For the text-containing cell, return its midpoint in [x, y] coordinate format. 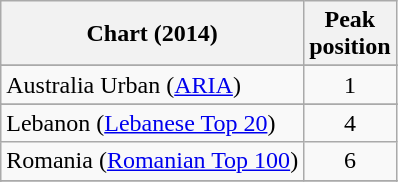
Romania (Romanian Top 100) [152, 161]
6 [350, 161]
Australia Urban (ARIA) [152, 85]
Peakposition [350, 34]
Chart (2014) [152, 34]
1 [350, 85]
Lebanon (Lebanese Top 20) [152, 123]
4 [350, 123]
